Identify which cell holds the provided text, then report its [X, Y] central coordinate. 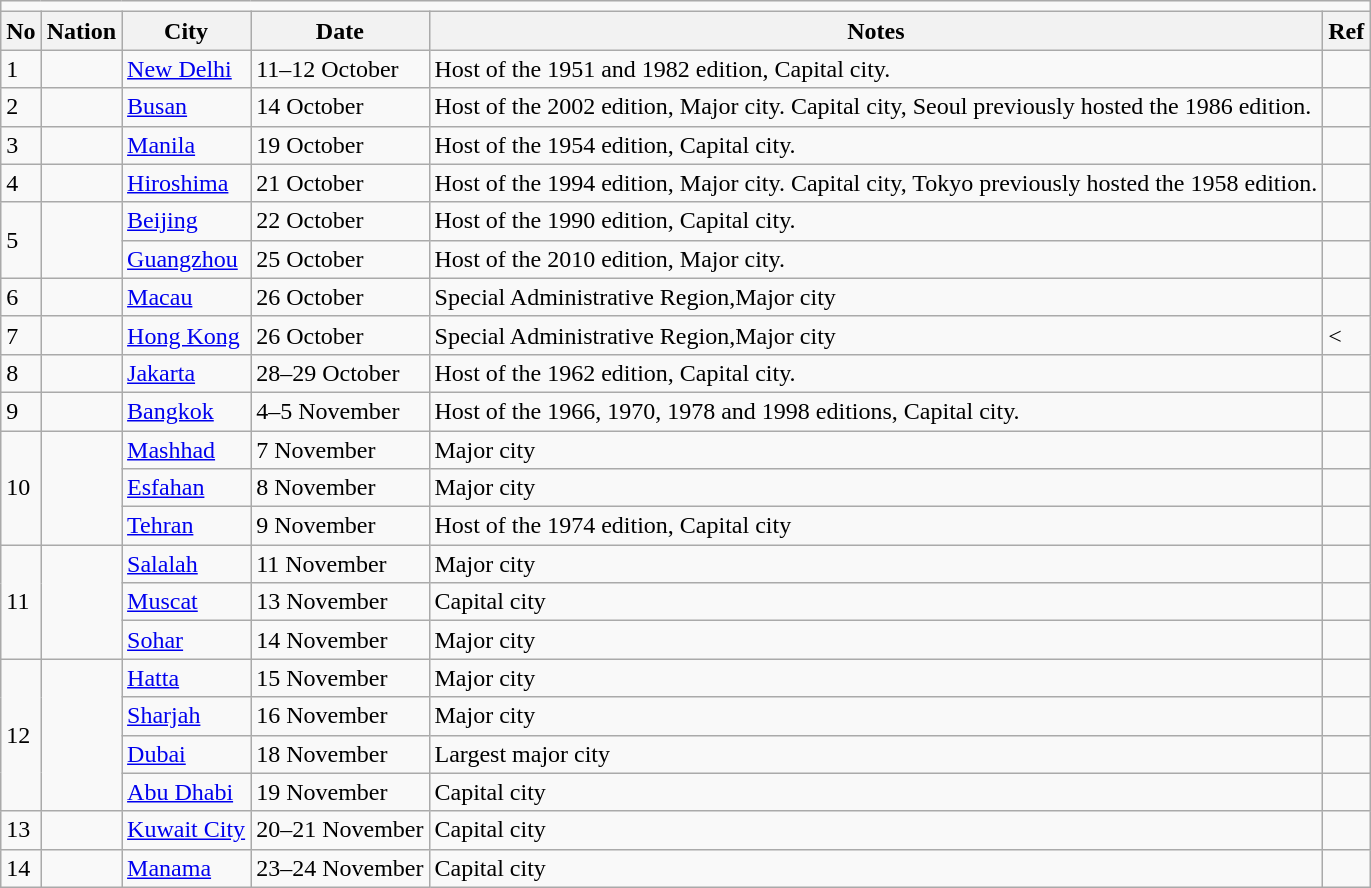
18 November [340, 754]
16 November [340, 716]
4 [21, 183]
13 [21, 830]
10 [21, 487]
14 October [340, 107]
7 November [340, 449]
< [1346, 335]
14 [21, 868]
Mashhad [186, 449]
Jakarta [186, 373]
Host of the 1994 edition, Major city. Capital city, Tokyo previously hosted the 1958 edition. [876, 183]
Manila [186, 145]
Hiroshima [186, 183]
25 October [340, 259]
28–29 October [340, 373]
Macau [186, 297]
Muscat [186, 602]
City [186, 31]
13 November [340, 602]
Abu Dhabi [186, 792]
Host of the 2010 edition, Major city. [876, 259]
Host of the 2002 edition, Major city. Capital city, Seoul previously hosted the 1986 edition. [876, 107]
8 [21, 373]
Guangzhou [186, 259]
Host of the 1990 edition, Capital city. [876, 221]
5 [21, 240]
9 [21, 411]
New Delhi [186, 69]
2 [21, 107]
11 [21, 602]
Host of the 1954 edition, Capital city. [876, 145]
Esfahan [186, 488]
7 [21, 335]
12 [21, 735]
Hong Kong [186, 335]
Sharjah [186, 716]
3 [21, 145]
Kuwait City [186, 830]
Host of the 1966, 1970, 1978 and 1998 editions, Capital city. [876, 411]
6 [21, 297]
19 October [340, 145]
11–12 October [340, 69]
Ref [1346, 31]
11 November [340, 564]
Bangkok [186, 411]
Host of the 1951 and 1982 edition, Capital city. [876, 69]
9 November [340, 526]
8 November [340, 488]
Hatta [186, 678]
1 [21, 69]
Tehran [186, 526]
15 November [340, 678]
Notes [876, 31]
21 October [340, 183]
Busan [186, 107]
14 November [340, 640]
Salalah [186, 564]
Beijing [186, 221]
23–24 November [340, 868]
Sohar [186, 640]
Largest major city [876, 754]
19 November [340, 792]
22 October [340, 221]
Host of the 1962 edition, Capital city. [876, 373]
No [21, 31]
4–5 November [340, 411]
Host of the 1974 edition, Capital city [876, 526]
Dubai [186, 754]
20–21 November [340, 830]
Manama [186, 868]
Nation [81, 31]
Date [340, 31]
